Locate the cell with the specified text and output its (x, y) center coordinate. 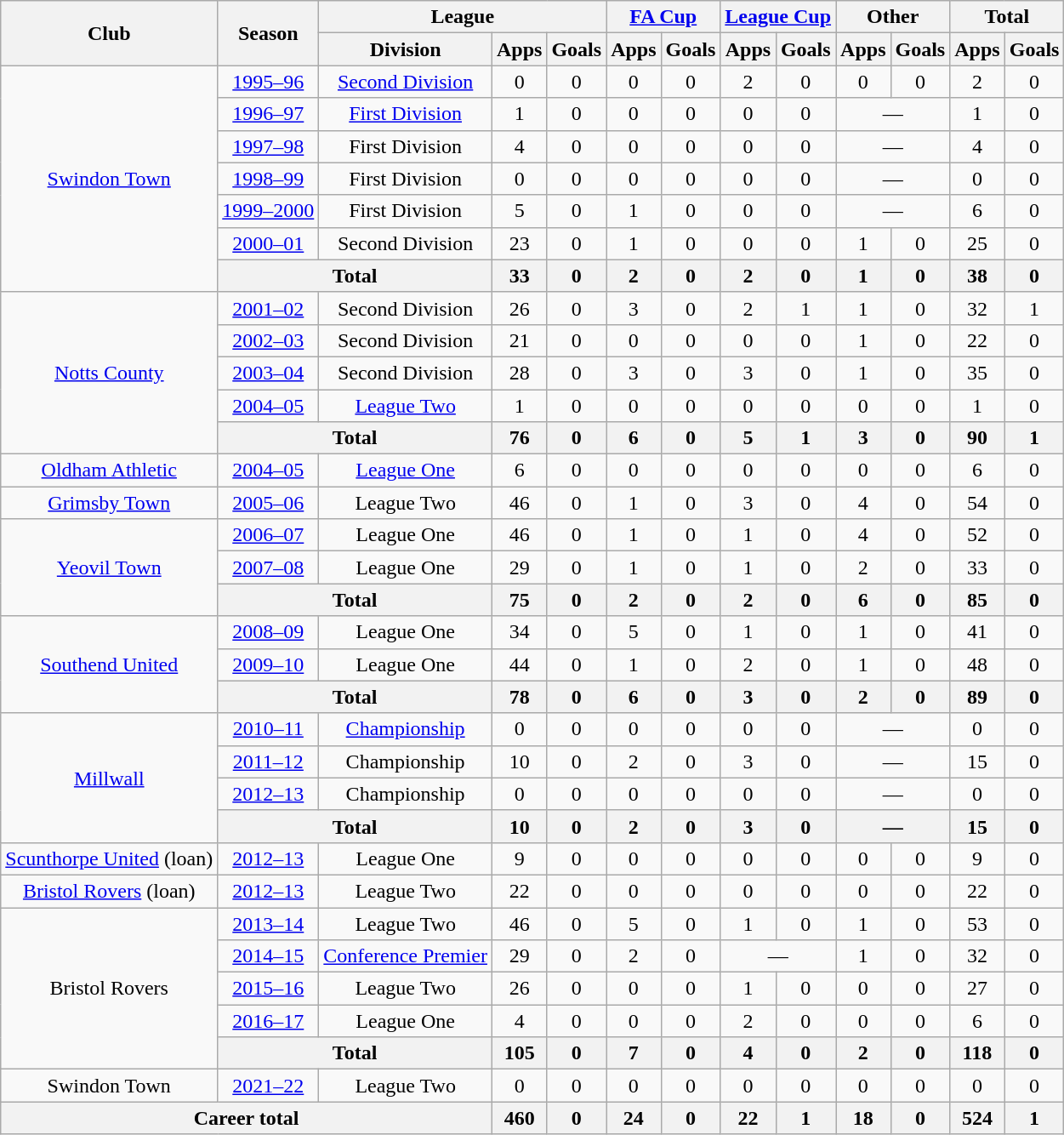
Other (893, 17)
Millwall (109, 778)
Grimsby Town (109, 503)
78 (519, 697)
90 (977, 438)
League (463, 17)
FA Cup (663, 17)
Oldham Athletic (109, 471)
460 (519, 1118)
1999–2000 (269, 211)
24 (634, 1118)
2010–11 (269, 729)
Yeovil Town (109, 567)
25 (977, 243)
38 (977, 276)
53 (977, 923)
76 (519, 438)
2013–14 (269, 923)
44 (519, 664)
85 (977, 600)
524 (977, 1118)
2000–01 (269, 243)
Bristol Rovers (loan) (109, 891)
52 (977, 535)
Scunthorpe United (loan) (109, 858)
105 (519, 1053)
Division (406, 49)
89 (977, 697)
2006–07 (269, 535)
Career total (247, 1118)
2002–03 (269, 340)
2015–16 (269, 989)
2005–06 (269, 503)
2001–02 (269, 308)
1996–97 (269, 114)
7 (634, 1053)
1997–98 (269, 146)
41 (977, 632)
27 (977, 989)
1998–99 (269, 179)
Club (109, 33)
118 (977, 1053)
Season (269, 33)
Bristol Rovers (109, 988)
2011–12 (269, 761)
54 (977, 503)
1995–96 (269, 82)
2008–09 (269, 632)
2021–22 (269, 1086)
18 (863, 1118)
Notts County (109, 373)
48 (977, 664)
21 (519, 340)
23 (519, 243)
2009–10 (269, 664)
Conference Premier (406, 956)
2014–15 (269, 956)
75 (519, 600)
2003–04 (269, 373)
34 (519, 632)
Southend United (109, 664)
2007–08 (269, 567)
2016–17 (269, 1021)
35 (977, 373)
28 (519, 373)
League Cup (778, 17)
